Provide the (x, y) coordinate of the cell's center where the given text is located.  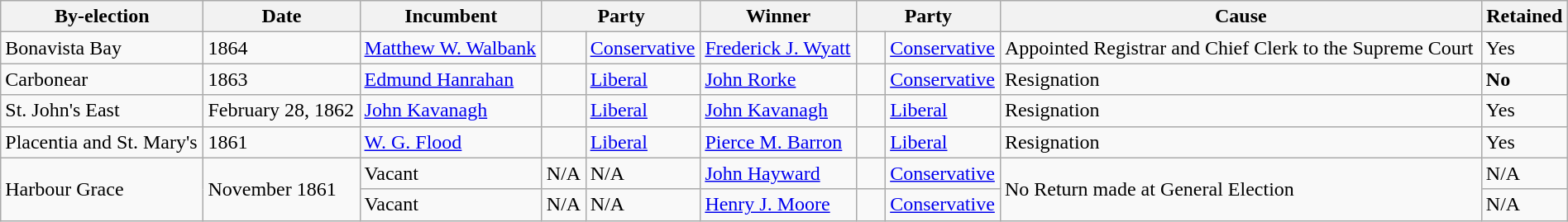
Winner (779, 17)
By-election (103, 17)
1861 (281, 142)
1863 (281, 79)
Cause (1241, 17)
Matthew W. Walbank (451, 48)
Edmund Hanrahan (451, 79)
Henry J. Moore (779, 205)
John Rorke (779, 79)
No (1524, 79)
Pierce M. Barron (779, 142)
No Return made at General Election (1241, 189)
Harbour Grace (103, 189)
John Hayward (779, 173)
Incumbent (451, 17)
November 1861 (281, 189)
Retained (1524, 17)
Carbonear (103, 79)
1864 (281, 48)
Appointed Registrar and Chief Clerk to the Supreme Court (1241, 48)
St. John's East (103, 111)
Placentia and St. Mary's (103, 142)
Bonavista Bay (103, 48)
Date (281, 17)
February 28, 1862 (281, 111)
W. G. Flood (451, 142)
Frederick J. Wyatt (779, 48)
